Detect which cell encompasses the target text, then output its (X, Y) center coordinate. 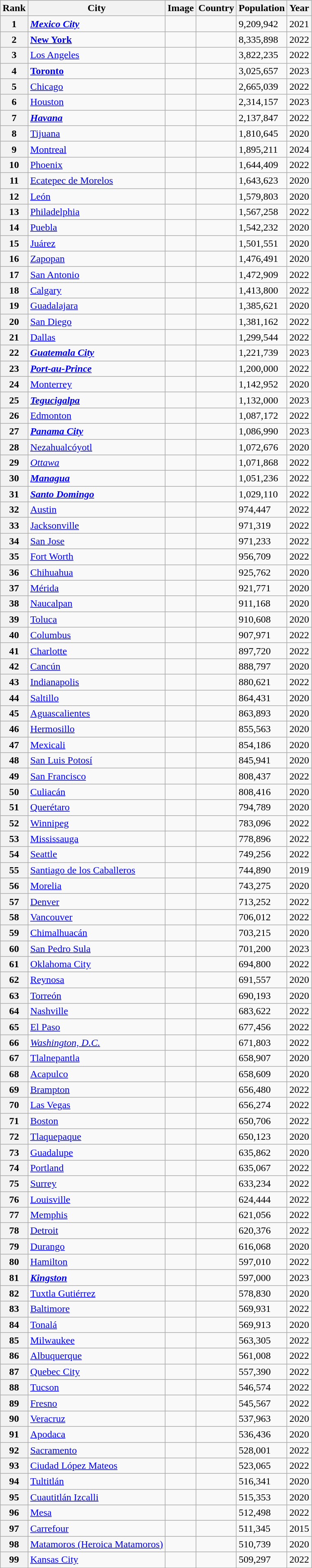
City (97, 8)
621,056 (262, 1215)
545,567 (262, 1403)
Matamoros (Heroica Matamoros) (97, 1544)
536,436 (262, 1434)
54 (14, 854)
2,665,039 (262, 86)
84 (14, 1325)
Edmonton (97, 415)
690,193 (262, 996)
26 (14, 415)
Guadalupe (97, 1152)
Jacksonville (97, 525)
Tuxtla Gutiérrez (97, 1293)
24 (14, 384)
Mexicali (97, 745)
Cuautitlán Izcalli (97, 1497)
516,341 (262, 1482)
40 (14, 635)
Fresno (97, 1403)
74 (14, 1168)
Port-au-Prince (97, 369)
2019 (299, 870)
546,574 (262, 1387)
971,319 (262, 525)
Mexico City (97, 24)
Image (180, 8)
569,931 (262, 1309)
Ecatepec de Morelos (97, 180)
43 (14, 682)
Mesa (97, 1513)
San Francisco (97, 776)
Guatemala City (97, 353)
99 (14, 1560)
19 (14, 306)
794,789 (262, 807)
911,168 (262, 604)
Culiacán (97, 792)
30 (14, 478)
12 (14, 196)
Hamilton (97, 1262)
18 (14, 290)
749,256 (262, 854)
509,297 (262, 1560)
58 (14, 917)
656,480 (262, 1090)
63 (14, 996)
44 (14, 698)
1,221,739 (262, 353)
Phoenix (97, 165)
29 (14, 463)
1,029,110 (262, 494)
1,071,868 (262, 463)
971,233 (262, 541)
671,803 (262, 1043)
39 (14, 619)
Puebla (97, 228)
557,390 (262, 1372)
2,314,157 (262, 102)
66 (14, 1043)
6 (14, 102)
22 (14, 353)
808,416 (262, 792)
León (97, 196)
Santiago de los Caballeros (97, 870)
Guadalajara (97, 306)
72 (14, 1136)
48 (14, 761)
Toronto (97, 71)
Cancún (97, 666)
Brampton (97, 1090)
92 (14, 1450)
Albuquerque (97, 1356)
47 (14, 745)
69 (14, 1090)
656,274 (262, 1105)
Tegucigalpa (97, 400)
743,275 (262, 886)
1,086,990 (262, 431)
Calgary (97, 290)
91 (14, 1434)
97 (14, 1528)
89 (14, 1403)
5 (14, 86)
Baltimore (97, 1309)
694,800 (262, 964)
Toluca (97, 619)
706,012 (262, 917)
Acapulco (97, 1074)
Kansas City (97, 1560)
Tultitlán (97, 1482)
15 (14, 243)
Carrefour (97, 1528)
73 (14, 1152)
Naucalpan (97, 604)
1,476,491 (262, 259)
Mississauga (97, 839)
9 (14, 149)
56 (14, 886)
2024 (299, 149)
San Luis Potosí (97, 761)
658,609 (262, 1074)
Juárez (97, 243)
880,621 (262, 682)
9,209,942 (262, 24)
4 (14, 71)
Houston (97, 102)
Dallas (97, 337)
Tlaquepaque (97, 1136)
42 (14, 666)
Philadelphia (97, 212)
Quebec City (97, 1372)
1,895,211 (262, 149)
31 (14, 494)
624,444 (262, 1199)
67 (14, 1058)
95 (14, 1497)
1,567,258 (262, 212)
88 (14, 1387)
Nezahualcóyotl (97, 447)
1,472,909 (262, 275)
49 (14, 776)
863,893 (262, 714)
Year (299, 8)
21 (14, 337)
864,431 (262, 698)
Tlalnepantla (97, 1058)
2 (14, 40)
85 (14, 1340)
Chicago (97, 86)
35 (14, 557)
45 (14, 714)
1,385,621 (262, 306)
511,345 (262, 1528)
1,413,800 (262, 290)
87 (14, 1372)
77 (14, 1215)
Los Angeles (97, 55)
Chimalhuacán (97, 933)
597,010 (262, 1262)
Hermosillo (97, 729)
59 (14, 933)
Columbus (97, 635)
1,051,236 (262, 478)
80 (14, 1262)
578,830 (262, 1293)
515,353 (262, 1497)
Louisville (97, 1199)
50 (14, 792)
3 (14, 55)
20 (14, 322)
82 (14, 1293)
Saltillo (97, 698)
Chihuahua (97, 572)
Charlotte (97, 651)
16 (14, 259)
Sacramento (97, 1450)
25 (14, 400)
956,709 (262, 557)
703,215 (262, 933)
2,137,847 (262, 118)
Ottawa (97, 463)
36 (14, 572)
Winnipeg (97, 823)
783,096 (262, 823)
Veracruz (97, 1419)
38 (14, 604)
633,234 (262, 1183)
San Antonio (97, 275)
93 (14, 1466)
Santo Domingo (97, 494)
2021 (299, 24)
1,132,000 (262, 400)
70 (14, 1105)
1,299,544 (262, 337)
2015 (299, 1528)
Portland (97, 1168)
78 (14, 1231)
San Pedro Sula (97, 948)
Mérida (97, 588)
34 (14, 541)
28 (14, 447)
90 (14, 1419)
Washington, D.C. (97, 1043)
713,252 (262, 901)
Seattle (97, 854)
Milwaukee (97, 1340)
37 (14, 588)
13 (14, 212)
855,563 (262, 729)
563,305 (262, 1340)
96 (14, 1513)
64 (14, 1011)
El Paso (97, 1027)
1,644,409 (262, 165)
Vancouver (97, 917)
17 (14, 275)
62 (14, 980)
61 (14, 964)
Fort Worth (97, 557)
Boston (97, 1121)
528,001 (262, 1450)
79 (14, 1246)
98 (14, 1544)
71 (14, 1121)
569,913 (262, 1325)
8,335,898 (262, 40)
52 (14, 823)
68 (14, 1074)
Durango (97, 1246)
Panama City (97, 431)
658,907 (262, 1058)
701,200 (262, 948)
41 (14, 651)
921,771 (262, 588)
691,557 (262, 980)
510,739 (262, 1544)
1,810,645 (262, 133)
11 (14, 180)
Memphis (97, 1215)
San Diego (97, 322)
Havana (97, 118)
Detroit (97, 1231)
81 (14, 1278)
1,501,551 (262, 243)
650,706 (262, 1121)
Montreal (97, 149)
46 (14, 729)
Managua (97, 478)
1,579,803 (262, 196)
Tucson (97, 1387)
Nashville (97, 1011)
3,025,657 (262, 71)
51 (14, 807)
561,008 (262, 1356)
854,186 (262, 745)
635,862 (262, 1152)
650,123 (262, 1136)
1,542,232 (262, 228)
635,067 (262, 1168)
974,447 (262, 510)
Indianapolis (97, 682)
744,890 (262, 870)
7 (14, 118)
10 (14, 165)
55 (14, 870)
808,437 (262, 776)
60 (14, 948)
897,720 (262, 651)
83 (14, 1309)
Querétaro (97, 807)
Las Vegas (97, 1105)
1 (14, 24)
1,142,952 (262, 384)
3,822,235 (262, 55)
Population (262, 8)
Monterrey (97, 384)
75 (14, 1183)
8 (14, 133)
76 (14, 1199)
910,608 (262, 619)
Oklahoma City (97, 964)
57 (14, 901)
Denver (97, 901)
1,643,623 (262, 180)
597,000 (262, 1278)
616,068 (262, 1246)
845,941 (262, 761)
907,971 (262, 635)
65 (14, 1027)
1,072,676 (262, 447)
Reynosa (97, 980)
New York (97, 40)
94 (14, 1482)
Tonalá (97, 1325)
Torreón (97, 996)
Surrey (97, 1183)
14 (14, 228)
Zapopan (97, 259)
Ciudad López Mateos (97, 1466)
778,896 (262, 839)
Kingston (97, 1278)
86 (14, 1356)
23 (14, 369)
925,762 (262, 572)
1,087,172 (262, 415)
Morelia (97, 886)
Austin (97, 510)
677,456 (262, 1027)
53 (14, 839)
32 (14, 510)
33 (14, 525)
Apodaca (97, 1434)
Rank (14, 8)
537,963 (262, 1419)
San Jose (97, 541)
620,376 (262, 1231)
27 (14, 431)
1,381,162 (262, 322)
512,498 (262, 1513)
Tijuana (97, 133)
523,065 (262, 1466)
888,797 (262, 666)
683,622 (262, 1011)
Country (217, 8)
Aguascalientes (97, 714)
1,200,000 (262, 369)
